From the cell containing the given text, extract its center point as (x, y) coordinate. 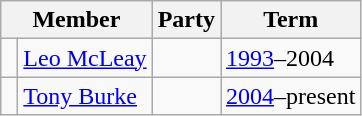
Tony Burke (85, 96)
2004–present (291, 96)
Member (76, 20)
Party (186, 20)
Leo McLeay (85, 58)
Term (291, 20)
1993–2004 (291, 58)
